Provide the (x, y) coordinate of the cell's center where the given text is located.  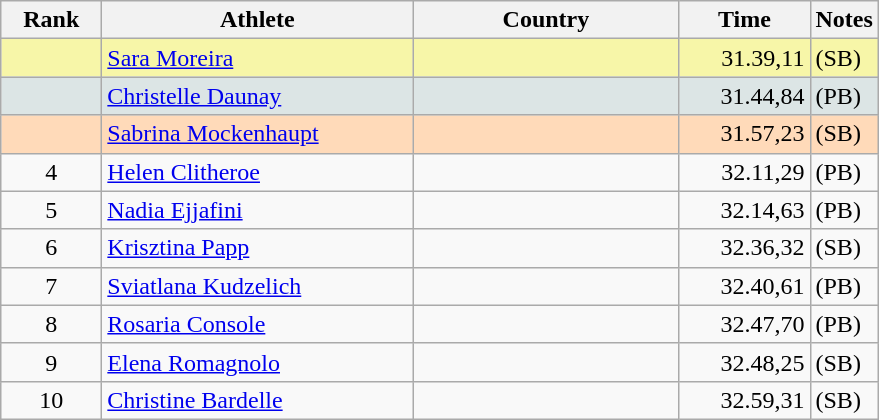
9 (52, 362)
6 (52, 248)
Notes (844, 20)
Rank (52, 20)
7 (52, 286)
Nadia Ejjafini (258, 210)
Elena Romagnolo (258, 362)
Sabrina Mockenhaupt (258, 134)
31.57,23 (744, 134)
Christine Bardelle (258, 400)
5 (52, 210)
32.48,25 (744, 362)
31.44,84 (744, 96)
Helen Clitheroe (258, 172)
Rosaria Console (258, 324)
31.39,11 (744, 58)
32.47,70 (744, 324)
Country (546, 20)
8 (52, 324)
Athlete (258, 20)
32.11,29 (744, 172)
Sara Moreira (258, 58)
32.36,32 (744, 248)
32.14,63 (744, 210)
32.40,61 (744, 286)
32.59,31 (744, 400)
4 (52, 172)
Time (744, 20)
Krisztina Papp (258, 248)
10 (52, 400)
Sviatlana Kudzelich (258, 286)
Christelle Daunay (258, 96)
